Pinpoint the cell where the given text exists, returning its [X, Y] midpoint coordinate. 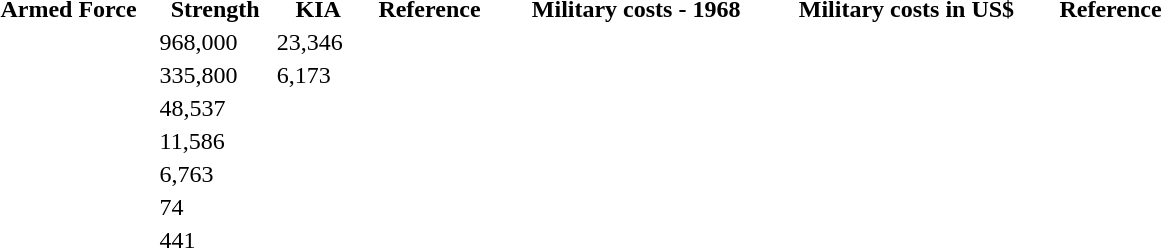
74 [215, 207]
23,346 [318, 42]
6,173 [318, 75]
968,000 [215, 42]
11,586 [215, 141]
48,537 [215, 108]
335,800 [215, 75]
6,763 [215, 174]
